Capture the cell that displays the provided text and extract its (x, y) central coordinate. 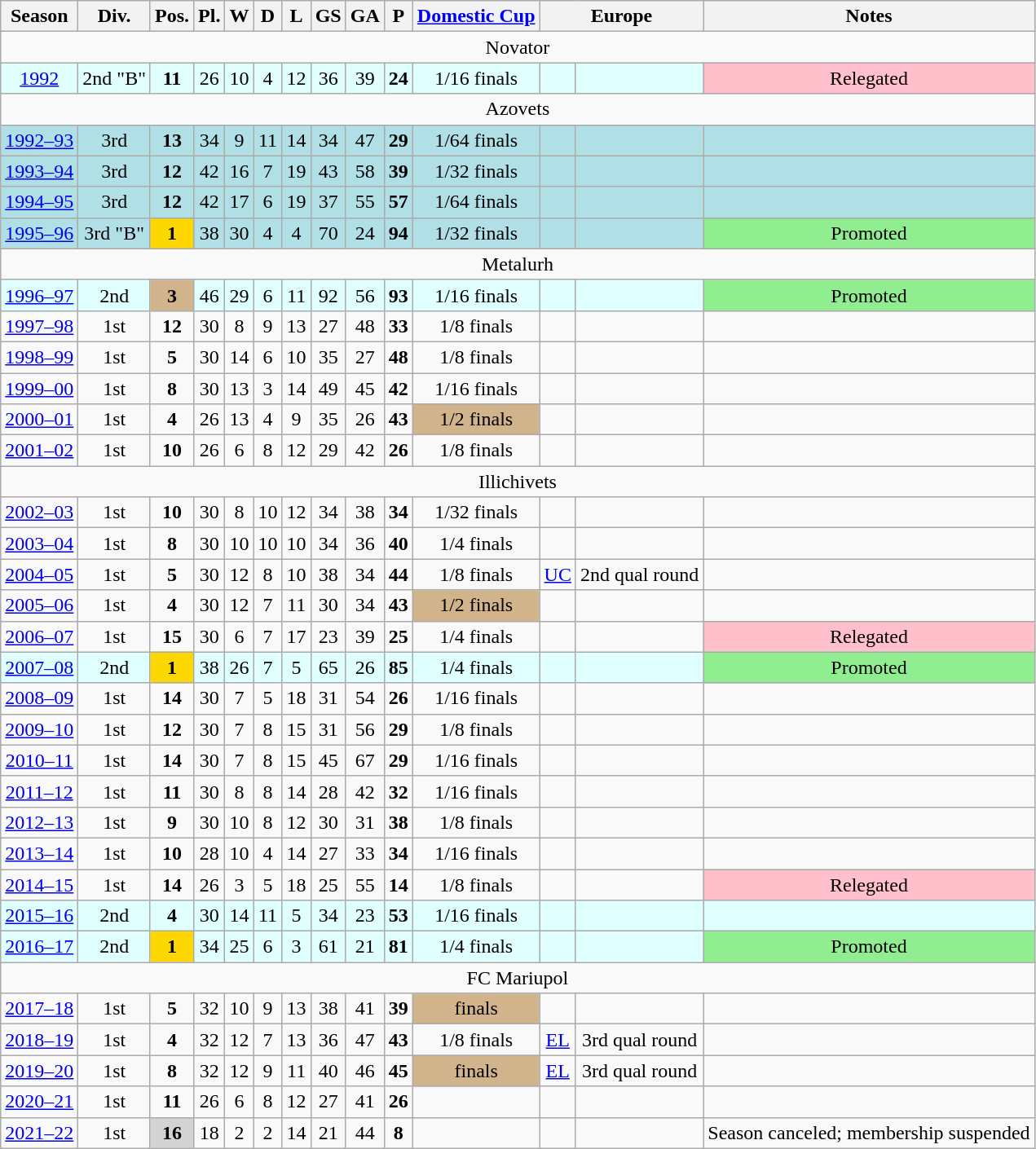
92 (328, 295)
2012–13 (39, 822)
2021–22 (39, 1133)
2000–01 (39, 420)
Azovets (518, 109)
2018–19 (39, 1040)
1993–94 (39, 171)
W (240, 16)
2014–15 (39, 884)
70 (328, 233)
1994–95 (39, 202)
2016–17 (39, 947)
Pl. (209, 16)
2002–03 (39, 513)
Metalurh (518, 264)
93 (398, 295)
37 (328, 202)
61 (328, 947)
1996–97 (39, 295)
2007–08 (39, 667)
2011–12 (39, 791)
Domestic Cup (476, 16)
2001–02 (39, 451)
2017–18 (39, 1009)
2006–07 (39, 636)
49 (328, 389)
2008–09 (39, 698)
2009–10 (39, 729)
2005–06 (39, 605)
Europe (621, 16)
Season canceled; membership suspended (869, 1133)
GS (328, 16)
57 (398, 202)
67 (365, 760)
Div. (114, 16)
1992 (39, 78)
1995–96 (39, 233)
2020–21 (39, 1102)
Season (39, 16)
2015–16 (39, 916)
2003–04 (39, 544)
54 (365, 698)
Illichivets (518, 482)
2010–11 (39, 760)
3rd "B" (114, 233)
P (398, 16)
2019–20 (39, 1071)
94 (398, 233)
2013–14 (39, 853)
D (267, 16)
2nd "B" (114, 78)
1992–93 (39, 140)
53 (398, 916)
UC (558, 574)
65 (328, 667)
FC Mariupol (518, 978)
1997–98 (39, 326)
2004–05 (39, 574)
Pos. (171, 16)
Notes (869, 16)
GA (365, 16)
2nd qual round (639, 574)
Novator (518, 47)
58 (365, 171)
L (297, 16)
81 (398, 947)
85 (398, 667)
1999–00 (39, 389)
1998–99 (39, 357)
